Find where the given text appears and provide that cell's center as (x, y) coordinate. 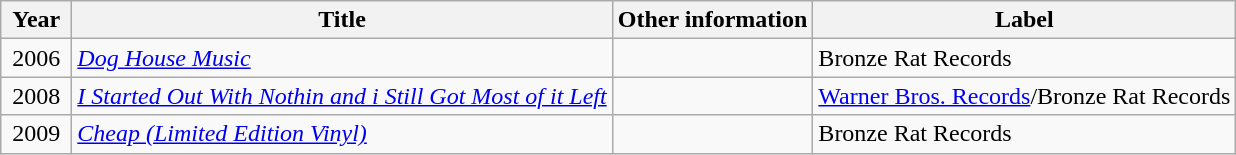
2006 (36, 58)
Dog House Music (342, 58)
Other information (712, 20)
Label (1024, 20)
Year (36, 20)
Cheap (Limited Edition Vinyl) (342, 134)
Title (342, 20)
2008 (36, 96)
I Started Out With Nothin and i Still Got Most of it Left (342, 96)
Warner Bros. Records/Bronze Rat Records (1024, 96)
2009 (36, 134)
